Detect which cell encompasses the target text, then output its [X, Y] center coordinate. 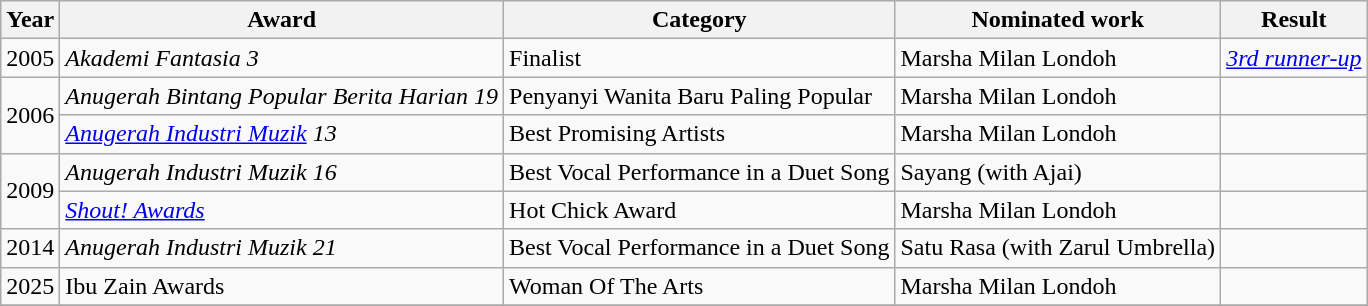
Category [700, 20]
Shout! Awards [282, 210]
3rd runner-up [1294, 58]
Finalist [700, 58]
2009 [30, 191]
2005 [30, 58]
Award [282, 20]
2006 [30, 115]
Ibu Zain Awards [282, 286]
Best Promising Artists [700, 134]
Anugerah Industri Muzik 21 [282, 248]
2014 [30, 248]
2025 [30, 286]
Nominated work [1058, 20]
Akademi Fantasia 3 [282, 58]
Satu Rasa (with Zarul Umbrella) [1058, 248]
Sayang (with Ajai) [1058, 172]
Result [1294, 20]
Anugerah Bintang Popular Berita Harian 19 [282, 96]
Penyanyi Wanita Baru Paling Popular [700, 96]
Hot Chick Award [700, 210]
Year [30, 20]
Anugerah Industri Muzik 16 [282, 172]
Woman Of The Arts [700, 286]
Anugerah Industri Muzik 13 [282, 134]
